Locate the cell with the specified text and output its (x, y) center coordinate. 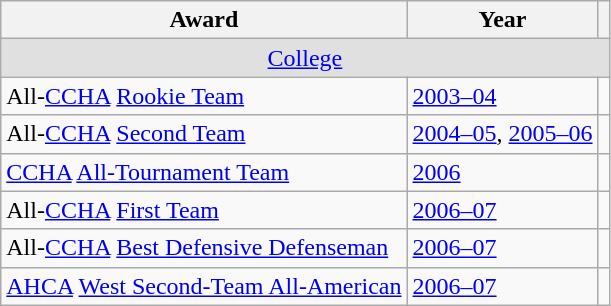
Award (204, 20)
All-CCHA Rookie Team (204, 96)
All-CCHA First Team (204, 210)
All-CCHA Second Team (204, 134)
2003–04 (502, 96)
CCHA All-Tournament Team (204, 172)
AHCA West Second-Team All-American (204, 286)
Year (502, 20)
2004–05, 2005–06 (502, 134)
2006 (502, 172)
All-CCHA Best Defensive Defenseman (204, 248)
College (305, 58)
